For the text-containing cell, return its midpoint in [x, y] coordinate format. 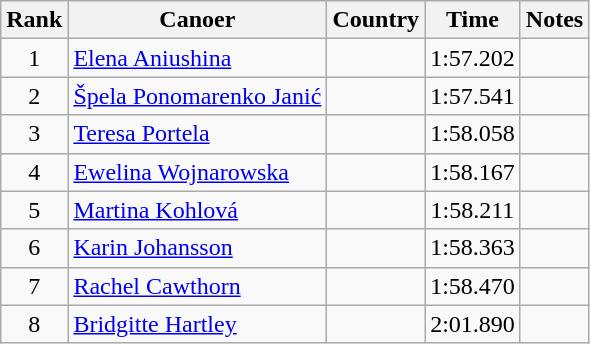
Time [473, 20]
7 [34, 286]
Canoer [198, 20]
1:57.202 [473, 58]
1:57.541 [473, 96]
2 [34, 96]
Teresa Portela [198, 134]
Karin Johansson [198, 248]
1:58.211 [473, 210]
Notes [554, 20]
5 [34, 210]
2:01.890 [473, 324]
Bridgitte Hartley [198, 324]
Elena Aniushina [198, 58]
Country [376, 20]
1:58.470 [473, 286]
Ewelina Wojnarowska [198, 172]
1:58.167 [473, 172]
6 [34, 248]
1:58.058 [473, 134]
3 [34, 134]
8 [34, 324]
Rachel Cawthorn [198, 286]
1 [34, 58]
Rank [34, 20]
4 [34, 172]
Martina Kohlová [198, 210]
Špela Ponomarenko Janić [198, 96]
1:58.363 [473, 248]
